Capture the cell that displays the provided text and extract its [x, y] central coordinate. 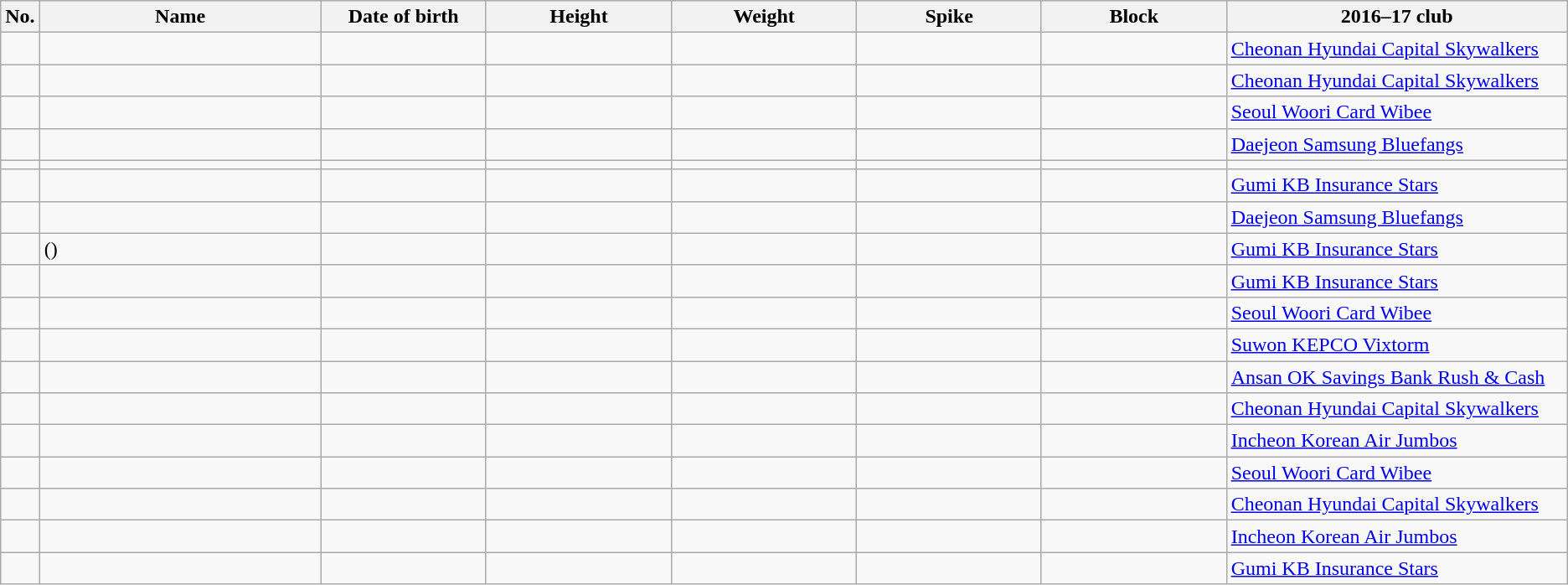
Date of birth [404, 17]
Height [578, 17]
Weight [764, 17]
Name [180, 17]
Ansan OK Savings Bank Rush & Cash [1397, 376]
Spike [950, 17]
Suwon KEPCO Vixtorm [1397, 344]
2016–17 club [1397, 17]
Block [1134, 17]
() [180, 249]
No. [20, 17]
